Extract the (X, Y) coordinate from the center of the cell holding the provided text.  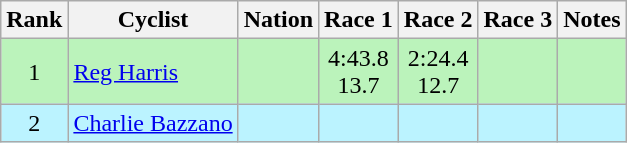
Race 1 (359, 20)
2:24.412.7 (438, 72)
Rank (34, 20)
2 (34, 123)
Cyclist (153, 20)
4:43.813.7 (359, 72)
Reg Harris (153, 72)
Charlie Bazzano (153, 123)
1 (34, 72)
Notes (592, 20)
Race 3 (518, 20)
Nation (278, 20)
Race 2 (438, 20)
